Output the [X, Y] coordinate of the center of the cell containing the given text.  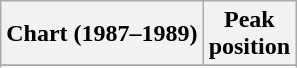
Peakposition [249, 34]
Chart (1987–1989) [102, 34]
